Detect which cell encompasses the target text, then output its [X, Y] center coordinate. 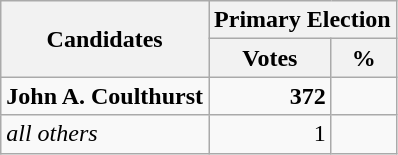
372 [270, 96]
Votes [270, 58]
Primary Election [303, 20]
1 [270, 134]
John A. Coulthurst [105, 96]
Candidates [105, 39]
% [364, 58]
all others [105, 134]
